Search for the cell housing the specified text and yield its [X, Y] center coordinate. 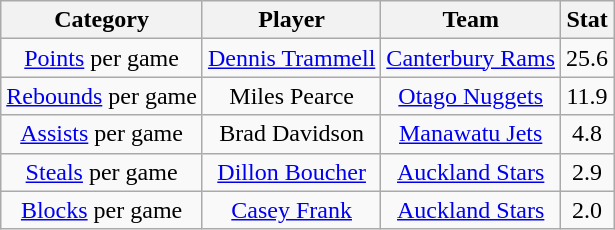
Dennis Trammell [291, 58]
Miles Pearce [291, 96]
Casey Frank [291, 210]
Rebounds per game [102, 96]
Otago Nuggets [471, 96]
Team [471, 20]
Canterbury Rams [471, 58]
25.6 [588, 58]
Manawatu Jets [471, 134]
Brad Davidson [291, 134]
Points per game [102, 58]
Blocks per game [102, 210]
Player [291, 20]
Assists per game [102, 134]
4.8 [588, 134]
Dillon Boucher [291, 172]
2.9 [588, 172]
Category [102, 20]
2.0 [588, 210]
11.9 [588, 96]
Stat [588, 20]
Steals per game [102, 172]
